Locate the cell with the specified text and output its [x, y] center coordinate. 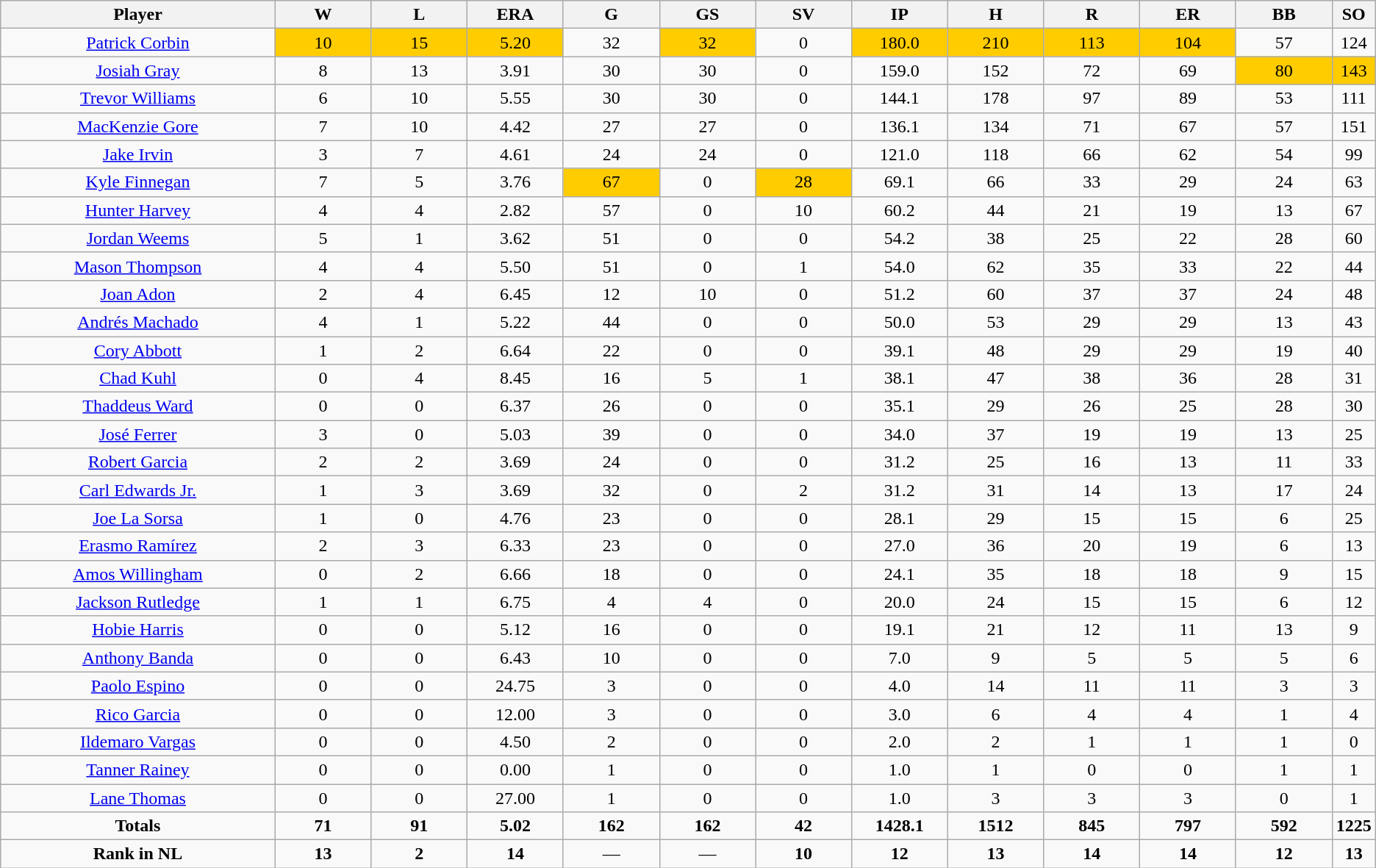
43 [1354, 322]
Jordan Weems [138, 238]
104 [1188, 43]
136.1 [900, 126]
1512 [995, 826]
Josiah Gray [138, 71]
60.2 [900, 210]
6.33 [516, 546]
178 [995, 98]
Joan Adon [138, 294]
50.0 [900, 322]
27.0 [900, 546]
24.1 [900, 574]
113 [1092, 43]
5.50 [516, 266]
69 [1188, 71]
24.75 [516, 686]
151 [1354, 126]
134 [995, 126]
8 [323, 71]
5.20 [516, 43]
R [1092, 15]
3.91 [516, 71]
Thaddeus Ward [138, 406]
159.0 [900, 71]
210 [995, 43]
20.0 [900, 602]
Rank in NL [138, 854]
Erasmo Ramírez [138, 546]
47 [995, 379]
Ildemaro Vargas [138, 742]
IP [900, 15]
3.62 [516, 238]
ERA [516, 15]
Robert Garcia [138, 462]
17 [1283, 490]
121.0 [900, 154]
152 [995, 71]
39 [612, 434]
38.1 [900, 379]
6.37 [516, 406]
Patrick Corbin [138, 43]
592 [1283, 826]
H [995, 15]
Totals [138, 826]
Jackson Rutledge [138, 602]
54 [1283, 154]
7.0 [900, 658]
19.1 [900, 630]
6.66 [516, 574]
L [419, 15]
5.55 [516, 98]
5.22 [516, 322]
Player [138, 15]
6.43 [516, 658]
José Ferrer [138, 434]
Hobie Harris [138, 630]
6.75 [516, 602]
27.00 [516, 797]
6.45 [516, 294]
54.2 [900, 238]
180.0 [900, 43]
Anthony Banda [138, 658]
Lane Thomas [138, 797]
4.50 [516, 742]
SV [804, 15]
4.0 [900, 686]
Rico Garcia [138, 714]
99 [1354, 154]
Cory Abbott [138, 351]
3.0 [900, 714]
Amos Willingham [138, 574]
4.42 [516, 126]
G [612, 15]
Chad Kuhl [138, 379]
Hunter Harvey [138, 210]
Andrés Machado [138, 322]
4.76 [516, 518]
Kyle Finnegan [138, 182]
Joe La Sorsa [138, 518]
40 [1354, 351]
12.00 [516, 714]
5.02 [516, 826]
Carl Edwards Jr. [138, 490]
42 [804, 826]
Jake Irvin [138, 154]
0.00 [516, 770]
GS [707, 15]
2.82 [516, 210]
845 [1092, 826]
5.03 [516, 434]
35.1 [900, 406]
Paolo Espino [138, 686]
39.1 [900, 351]
2.0 [900, 742]
ER [1188, 15]
Mason Thompson [138, 266]
BB [1283, 15]
20 [1092, 546]
111 [1354, 98]
1428.1 [900, 826]
28.1 [900, 518]
89 [1188, 98]
143 [1354, 71]
144.1 [900, 98]
5.12 [516, 630]
Tanner Rainey [138, 770]
72 [1092, 71]
Trevor Williams [138, 98]
3.76 [516, 182]
8.45 [516, 379]
118 [995, 154]
SO [1354, 15]
797 [1188, 826]
91 [419, 826]
MacKenzie Gore [138, 126]
54.0 [900, 266]
4.61 [516, 154]
80 [1283, 71]
51.2 [900, 294]
124 [1354, 43]
69.1 [900, 182]
97 [1092, 98]
63 [1354, 182]
1225 [1354, 826]
6.64 [516, 351]
34.0 [900, 434]
W [323, 15]
